For the text-containing cell, return its midpoint in (x, y) coordinate format. 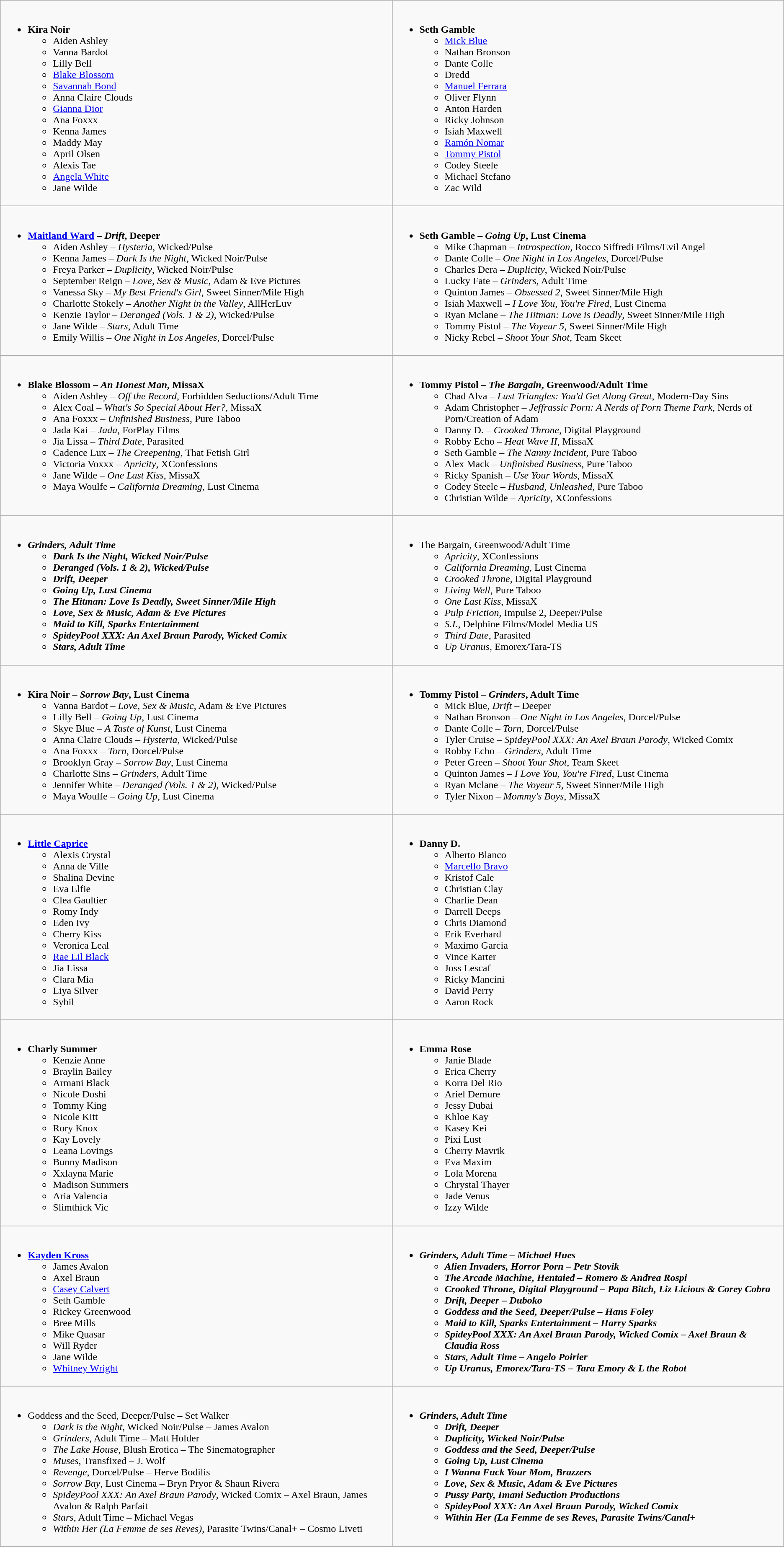
Kayden KrossJames AvalonAxel BraunCasey CalvertSeth GambleRickey GreenwoodBree MillsMike QuasarWill RyderJane WildeWhitney Wright (196, 1306)
